From the cell containing the given text, extract its center point as [X, Y] coordinate. 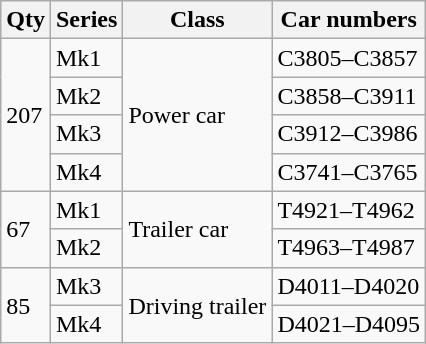
Class [198, 20]
T4921–T4962 [349, 210]
Power car [198, 115]
Car numbers [349, 20]
C3805–C3857 [349, 58]
Series [86, 20]
C3741–C3765 [349, 172]
85 [26, 305]
Trailer car [198, 229]
Qty [26, 20]
207 [26, 115]
D4021–D4095 [349, 324]
Driving trailer [198, 305]
C3912–C3986 [349, 134]
C3858–C3911 [349, 96]
D4011–D4020 [349, 286]
T4963–T4987 [349, 248]
67 [26, 229]
